Find where the given text appears and provide that cell's center as [X, Y] coordinate. 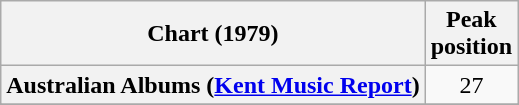
27 [471, 85]
Peakposition [471, 34]
Australian Albums (Kent Music Report) [213, 85]
Chart (1979) [213, 34]
